Capture the cell that displays the provided text and extract its [x, y] central coordinate. 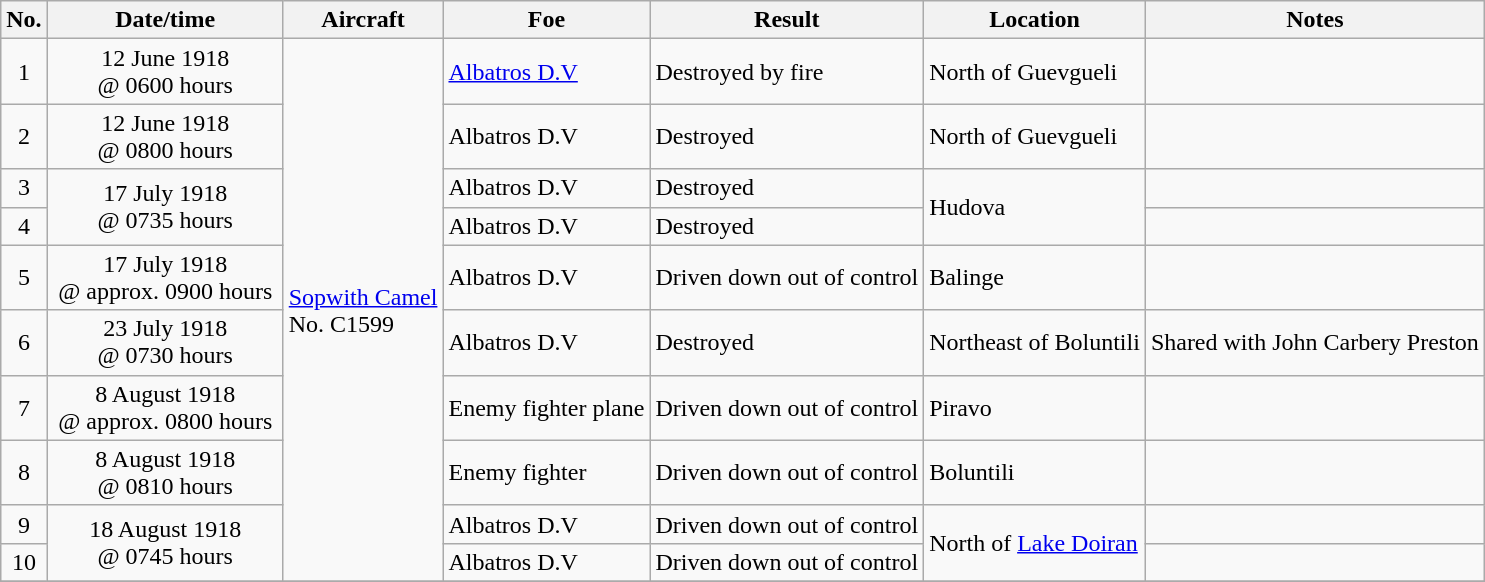
Location [1035, 20]
17 July 1918@ approx. 0900 hours [165, 278]
Piravo [1035, 408]
Destroyed by fire [787, 72]
Hudova [1035, 207]
12 June 1918@ 0600 hours [165, 72]
5 [24, 278]
Boluntili [1035, 472]
Enemy fighter plane [546, 408]
Result [787, 20]
Northeast of Boluntili [1035, 342]
23 July 1918@ 0730 hours [165, 342]
12 June 1918@ 0800 hours [165, 136]
No. [24, 20]
10 [24, 562]
2 [24, 136]
Shared with John Carbery Preston [1314, 342]
Sopwith CamelNo. C1599 [363, 310]
Notes [1314, 20]
17 July 1918@ 0735 hours [165, 207]
8 August 1918@ 0810 hours [165, 472]
4 [24, 226]
8 [24, 472]
Aircraft [363, 20]
18 August 1918@ 0745 hours [165, 543]
Balinge [1035, 278]
Foe [546, 20]
Date/time [165, 20]
7 [24, 408]
1 [24, 72]
8 August 1918@ approx. 0800 hours [165, 408]
3 [24, 188]
Enemy fighter [546, 472]
North of Lake Doiran [1035, 543]
6 [24, 342]
9 [24, 524]
